Pinpoint the cell where the given text exists, returning its (x, y) midpoint coordinate. 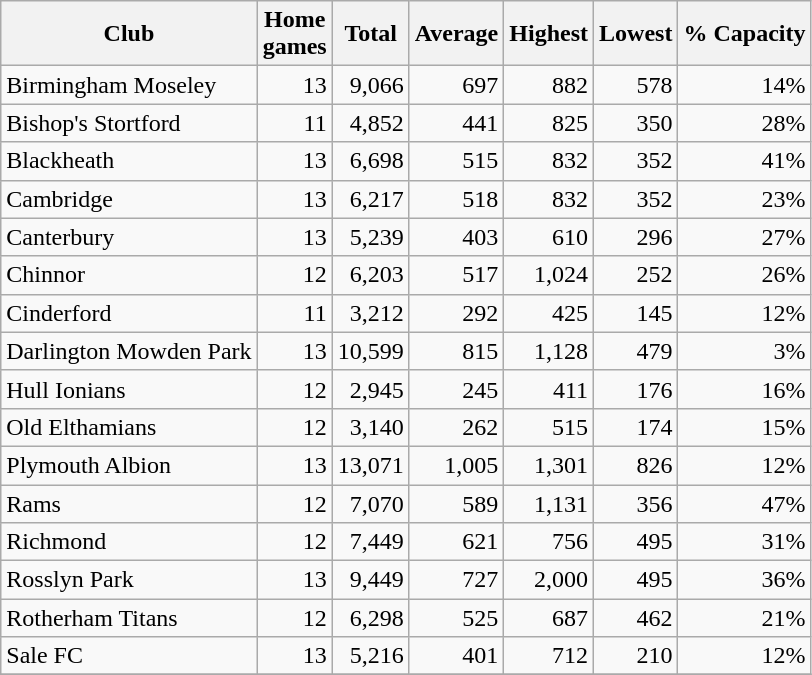
Hull Ionians (129, 389)
145 (636, 313)
727 (456, 580)
825 (549, 123)
41% (744, 161)
Rams (129, 503)
Sale FC (129, 656)
9,066 (370, 85)
Old Elthamians (129, 427)
826 (636, 465)
1,005 (456, 465)
479 (636, 351)
10,599 (370, 351)
36% (744, 580)
882 (549, 85)
Blackheath (129, 161)
Richmond (129, 542)
Canterbury (129, 237)
578 (636, 85)
245 (456, 389)
610 (549, 237)
5,216 (370, 656)
687 (549, 618)
3% (744, 351)
Birmingham Moseley (129, 85)
13,071 (370, 465)
1,131 (549, 503)
7,449 (370, 542)
621 (456, 542)
517 (456, 275)
5,239 (370, 237)
9,449 (370, 580)
Bishop's Stortford (129, 123)
6,203 (370, 275)
14% (744, 85)
Plymouth Albion (129, 465)
15% (744, 427)
23% (744, 199)
3,212 (370, 313)
7,070 (370, 503)
21% (744, 618)
403 (456, 237)
6,298 (370, 618)
6,698 (370, 161)
462 (636, 618)
Chinnor (129, 275)
350 (636, 123)
425 (549, 313)
252 (636, 275)
Darlington Mowden Park (129, 351)
Rosslyn Park (129, 580)
Cambridge (129, 199)
Cinderford (129, 313)
697 (456, 85)
1,301 (549, 465)
Club (129, 34)
Average (456, 34)
296 (636, 237)
3,140 (370, 427)
2,945 (370, 389)
28% (744, 123)
401 (456, 656)
174 (636, 427)
518 (456, 199)
2,000 (549, 580)
411 (549, 389)
1,024 (549, 275)
756 (549, 542)
356 (636, 503)
16% (744, 389)
26% (744, 275)
815 (456, 351)
6,217 (370, 199)
47% (744, 503)
292 (456, 313)
262 (456, 427)
525 (456, 618)
27% (744, 237)
Rotherham Titans (129, 618)
Highest (549, 34)
Total (370, 34)
% Capacity (744, 34)
1,128 (549, 351)
441 (456, 123)
589 (456, 503)
4,852 (370, 123)
210 (636, 656)
712 (549, 656)
Lowest (636, 34)
176 (636, 389)
Homegames (294, 34)
31% (744, 542)
